Determine the [x, y] coordinate at the center of the cell enclosing the given text.  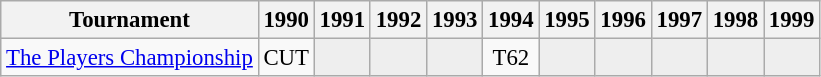
The Players Championship [130, 58]
1991 [342, 20]
1995 [567, 20]
1997 [679, 20]
1990 [286, 20]
Tournament [130, 20]
CUT [286, 58]
1998 [735, 20]
T62 [511, 58]
1993 [455, 20]
1992 [398, 20]
1994 [511, 20]
1999 [792, 20]
1996 [623, 20]
